Search for the cell housing the specified text and yield its (X, Y) center coordinate. 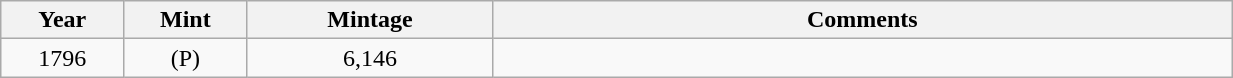
Comments (862, 20)
Year (62, 20)
1796 (62, 58)
Mintage (370, 20)
Mint (186, 20)
(P) (186, 58)
6,146 (370, 58)
